Find where the given text appears and provide that cell's center as (X, Y) coordinate. 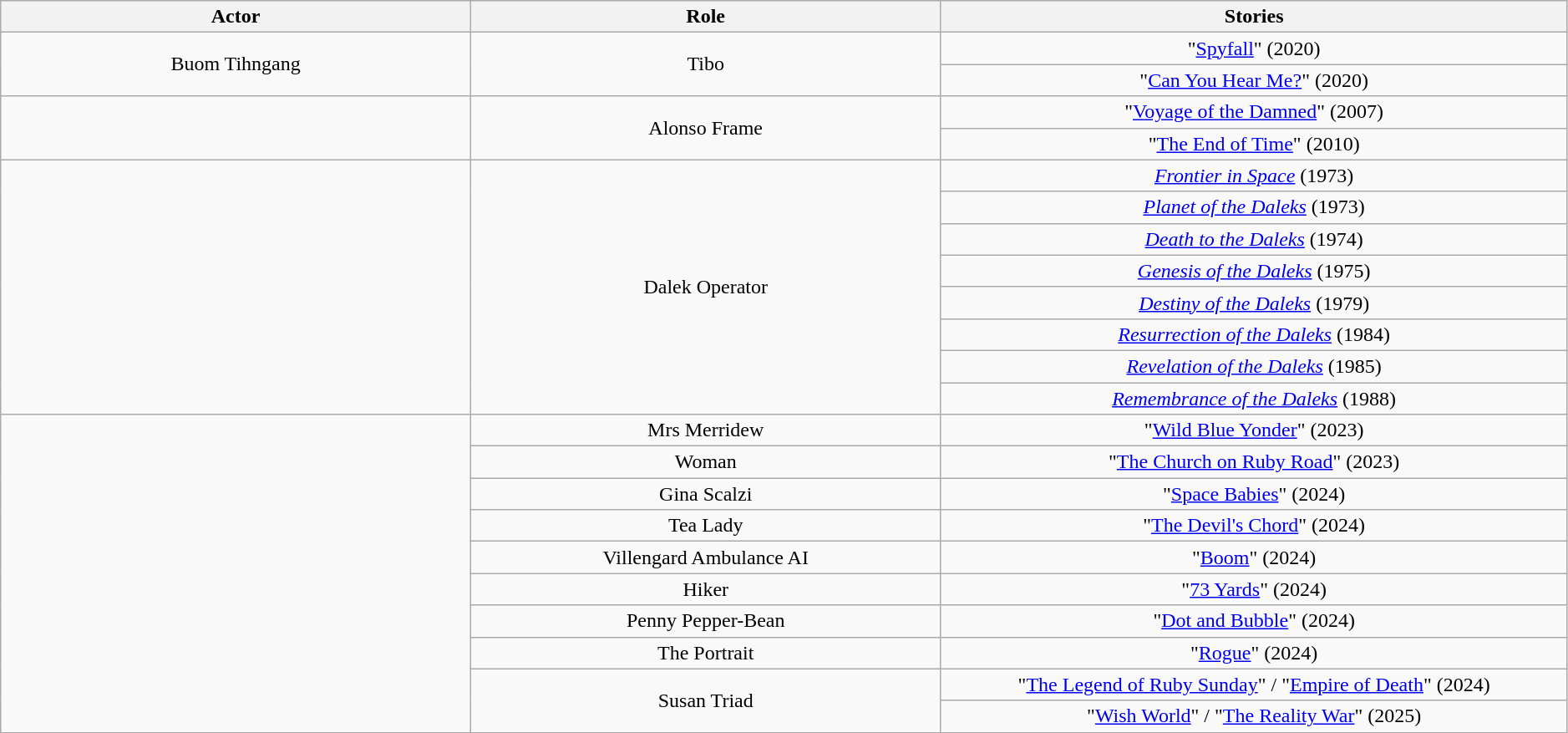
Genesis of the Daleks (1975) (1254, 271)
Hiker (705, 589)
Mrs Merridew (705, 430)
Woman (705, 462)
"73 Yards" (2024) (1254, 589)
Villengard Ambulance AI (705, 557)
Frontier in Space (1973) (1254, 176)
"Voyage of the Damned" (2007) (1254, 112)
Penny Pepper-Bean (705, 621)
Role (705, 17)
Buom Tihngang (236, 64)
"Boom" (2024) (1254, 557)
The Portrait (705, 653)
"The Devil's Chord" (2024) (1254, 526)
Dalek Operator (705, 287)
Resurrection of the Daleks (1984) (1254, 334)
Alonso Frame (705, 128)
"Can You Hear Me?" (2020) (1254, 80)
Tea Lady (705, 526)
Tibo (705, 64)
"Wild Blue Yonder" (2023) (1254, 430)
"The Legend of Ruby Sunday" / "Empire of Death" (2024) (1254, 685)
Susan Triad (705, 700)
"Wish World" / "The Reality War" (2025) (1254, 716)
"The Church on Ruby Road" (2023) (1254, 462)
Remembrance of the Daleks (1988) (1254, 399)
Revelation of the Daleks (1985) (1254, 366)
Death to the Daleks (1974) (1254, 239)
"Space Babies" (2024) (1254, 494)
"Dot and Bubble" (2024) (1254, 621)
Destiny of the Daleks (1979) (1254, 303)
Stories (1254, 17)
Actor (236, 17)
"The End of Time" (2010) (1254, 144)
Gina Scalzi (705, 494)
Planet of the Daleks (1973) (1254, 207)
"Rogue" (2024) (1254, 653)
"Spyfall" (2020) (1254, 48)
